Determine the [X, Y] coordinate at the center of the cell enclosing the given text.  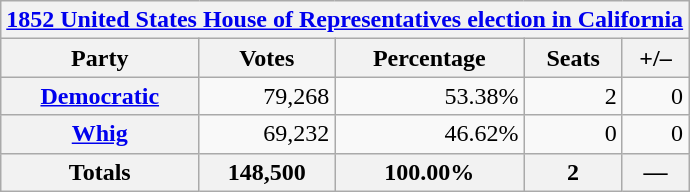
Votes [267, 58]
46.62% [430, 134]
Seats [573, 58]
Whig [100, 134]
53.38% [430, 96]
Totals [100, 172]
Party [100, 58]
— [655, 172]
100.00% [430, 172]
Democratic [100, 96]
1852 United States House of Representatives election in California [345, 20]
+/– [655, 58]
79,268 [267, 96]
Percentage [430, 58]
69,232 [267, 134]
148,500 [267, 172]
